Output the (X, Y) coordinate of the center of the cell containing the given text.  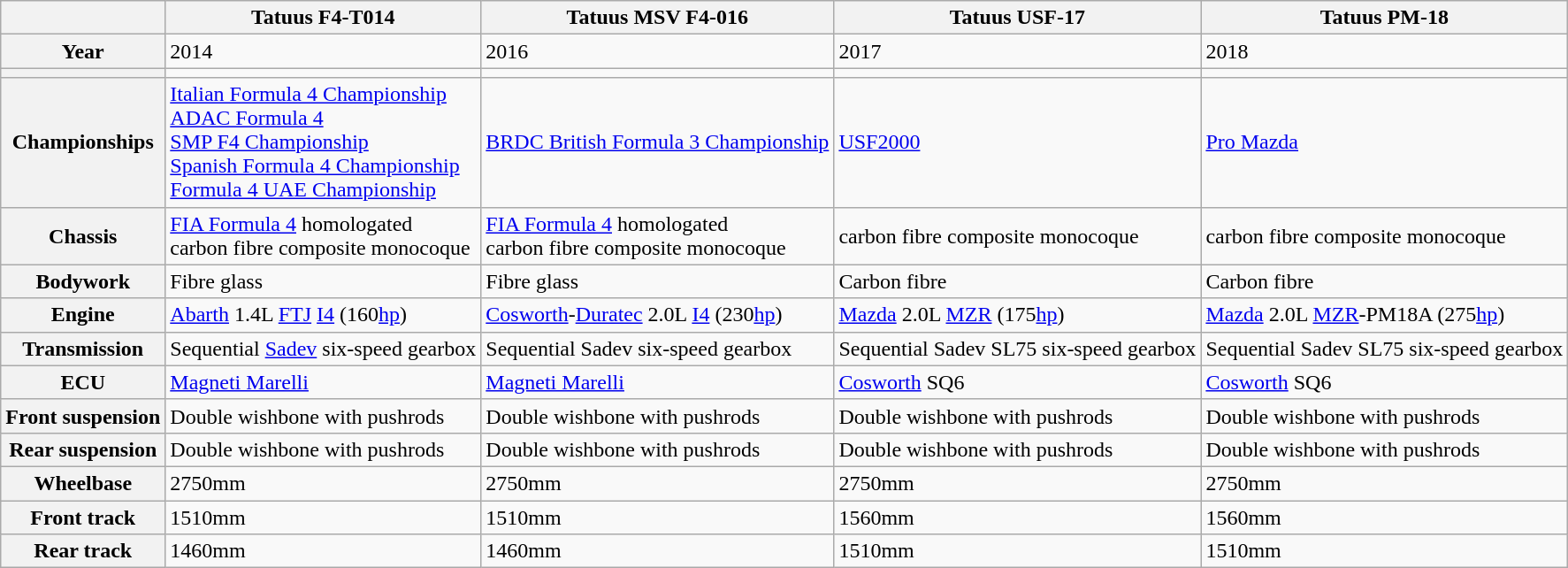
Front track (83, 518)
USF2000 (1017, 142)
Italian Formula 4 Championship ADAC Formula 4 SMP F4 Championship Spanish Formula 4 Championship Formula 4 UAE Championship (324, 142)
Engine (83, 315)
Abarth 1.4L FTJ I4 (160hp) (324, 315)
Championships (83, 142)
Chassis (83, 235)
Bodywork (83, 281)
Cosworth-Duratec 2.0L I4 (230hp) (658, 315)
Rear suspension (83, 449)
Tatuus MSV F4-016 (658, 18)
Wheelbase (83, 483)
BRDC British Formula 3 Championship (658, 142)
Tatuus PM-18 (1385, 18)
2016 (658, 51)
Tatuus F4-T014 (324, 18)
Year (83, 51)
Mazda 2.0L MZR (175hp) (1017, 315)
2018 (1385, 51)
2014 (324, 51)
Rear track (83, 551)
2017 (1017, 51)
Pro Mazda (1385, 142)
Mazda 2.0L MZR-PM18A (275hp) (1385, 315)
Transmission (83, 349)
ECU (83, 382)
Tatuus USF-17 (1017, 18)
Front suspension (83, 416)
